Extract the [x, y] coordinate from the center of the cell holding the provided text.  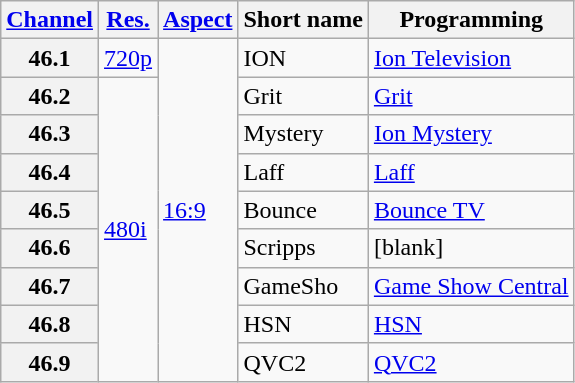
Programming [471, 20]
Bounce [303, 210]
46.8 [50, 324]
46.3 [50, 134]
Aspect [198, 20]
GameSho [303, 286]
[blank] [471, 248]
ION [303, 58]
480i [128, 229]
Ion Television [471, 58]
Scripps [303, 248]
46.7 [50, 286]
Bounce TV [471, 210]
Game Show Central [471, 286]
720p [128, 58]
Short name [303, 20]
Res. [128, 20]
Mystery [303, 134]
46.2 [50, 96]
46.1 [50, 58]
16:9 [198, 210]
46.5 [50, 210]
Channel [50, 20]
46.6 [50, 248]
Ion Mystery [471, 134]
46.9 [50, 362]
46.4 [50, 172]
